Search for the cell housing the specified text and yield its (x, y) center coordinate. 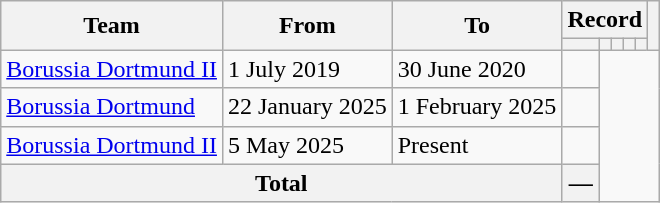
5 May 2025 (307, 145)
To (477, 26)
From (307, 26)
Team (112, 26)
1 July 2019 (307, 69)
Record (605, 20)
1 February 2025 (477, 107)
Present (477, 145)
Borussia Dortmund (112, 107)
22 January 2025 (307, 107)
— (581, 183)
Total (282, 183)
30 June 2020 (477, 69)
